Scan for the cell matching the given text and deliver its (X, Y) coordinate at center. 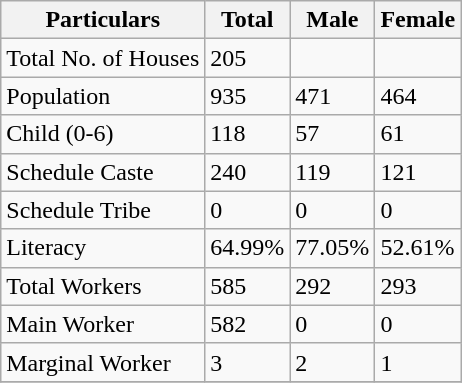
52.61% (418, 248)
3 (248, 362)
Marginal Worker (103, 362)
Total Workers (103, 286)
Population (103, 96)
Total (248, 20)
464 (418, 96)
240 (248, 172)
Particulars (103, 20)
Child (0-6) (103, 134)
121 (418, 172)
61 (418, 134)
293 (418, 286)
77.05% (332, 248)
Main Worker (103, 324)
935 (248, 96)
1 (418, 362)
57 (332, 134)
585 (248, 286)
118 (248, 134)
Literacy (103, 248)
Female (418, 20)
582 (248, 324)
119 (332, 172)
64.99% (248, 248)
Male (332, 20)
2 (332, 362)
Total No. of Houses (103, 58)
205 (248, 58)
292 (332, 286)
471 (332, 96)
Schedule Tribe (103, 210)
Schedule Caste (103, 172)
